Provide the (X, Y) coordinate of the cell's center where the given text is located.  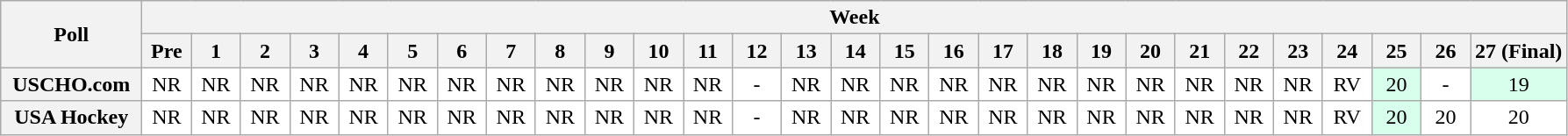
1 (216, 51)
14 (856, 51)
25 (1396, 51)
8 (560, 51)
Poll (72, 34)
27 (Final) (1519, 51)
18 (1052, 51)
17 (1003, 51)
3 (314, 51)
11 (707, 51)
10 (658, 51)
5 (412, 51)
21 (1199, 51)
24 (1347, 51)
9 (609, 51)
Week (855, 18)
USA Hockey (72, 118)
6 (462, 51)
16 (954, 51)
22 (1249, 51)
15 (905, 51)
2 (265, 51)
23 (1298, 51)
26 (1445, 51)
13 (806, 51)
12 (757, 51)
Pre (167, 51)
7 (511, 51)
USCHO.com (72, 84)
4 (363, 51)
